Return the (x, y) coordinate for the center point of the cell that contains the specified text.  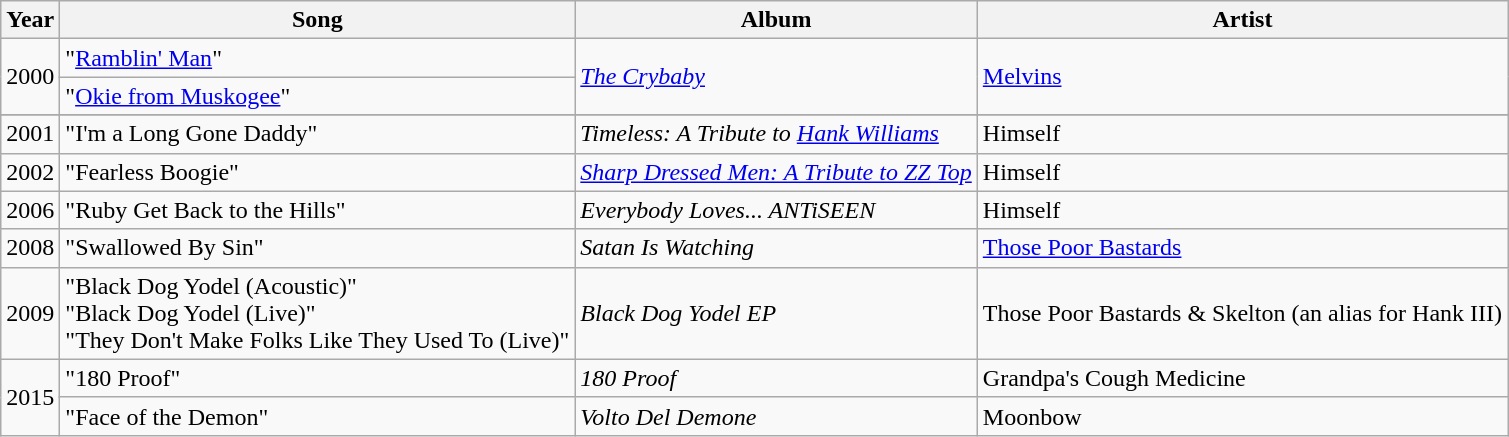
"Ramblin' Man" (318, 58)
"Fearless Boogie" (318, 172)
2015 (30, 397)
2008 (30, 248)
Year (30, 20)
Artist (1242, 20)
Melvins (1242, 77)
Album (776, 20)
Volto Del Demone (776, 416)
Sharp Dressed Men: A Tribute to ZZ Top (776, 172)
Those Poor Bastards (1242, 248)
"Swallowed By Sin" (318, 248)
2002 (30, 172)
2001 (30, 134)
"Ruby Get Back to the Hills" (318, 210)
Everybody Loves... ANTiSEEN (776, 210)
Moonbow (1242, 416)
Satan Is Watching (776, 248)
180 Proof (776, 378)
2000 (30, 77)
Grandpa's Cough Medicine (1242, 378)
2009 (30, 313)
Those Poor Bastards & Skelton (an alias for Hank III) (1242, 313)
Song (318, 20)
The Crybaby (776, 77)
"Okie from Muskogee" (318, 96)
"180 Proof" (318, 378)
"I'm a Long Gone Daddy" (318, 134)
"Black Dog Yodel (Acoustic)""Black Dog Yodel (Live)""They Don't Make Folks Like They Used To (Live)" (318, 313)
2006 (30, 210)
Timeless: A Tribute to Hank Williams (776, 134)
Black Dog Yodel EP (776, 313)
"Face of the Demon" (318, 416)
